Capture the cell that displays the provided text and extract its (x, y) central coordinate. 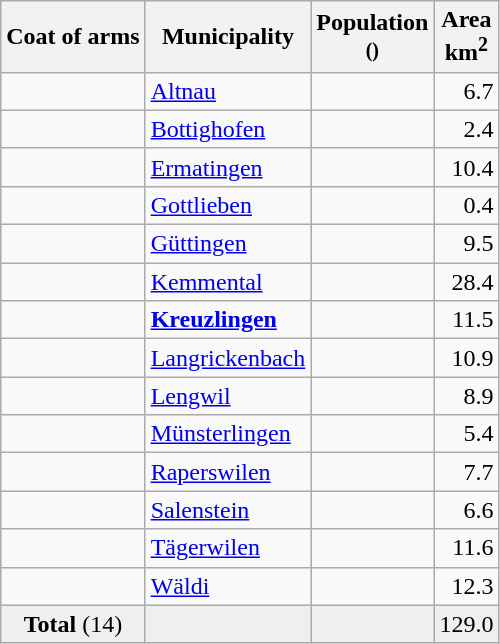
Langrickenbach (228, 358)
10.9 (466, 358)
0.4 (466, 205)
129.0 (466, 624)
Population() (372, 37)
10.4 (466, 167)
Raperswilen (228, 472)
6.6 (466, 510)
Altnau (228, 91)
Total (14) (73, 624)
12.3 (466, 586)
11.5 (466, 320)
Coat of arms (73, 37)
Kemmental (228, 282)
11.6 (466, 548)
8.9 (466, 396)
Gottlieben (228, 205)
2.4 (466, 129)
Municipality (228, 37)
Güttingen (228, 244)
Tägerwilen (228, 548)
7.7 (466, 472)
Ermatingen (228, 167)
28.4 (466, 282)
Münsterlingen (228, 434)
Wäldi (228, 586)
Salenstein (228, 510)
Lengwil (228, 396)
5.4 (466, 434)
Kreuzlingen (228, 320)
6.7 (466, 91)
9.5 (466, 244)
Area km2 (466, 37)
Bottighofen (228, 129)
